Provide the [X, Y] coordinate of the cell's center where the given text is located.  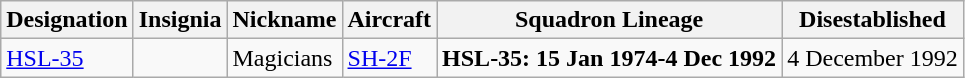
Designation [67, 20]
Disestablished [873, 20]
HSL-35 [67, 58]
4 December 1992 [873, 58]
Magicians [284, 58]
Nickname [284, 20]
HSL-35: 15 Jan 1974-4 Dec 1992 [610, 58]
SH-2F [390, 58]
Aircraft [390, 20]
Insignia [180, 20]
Squadron Lineage [610, 20]
